From the cell containing the given text, extract its center point as (X, Y) coordinate. 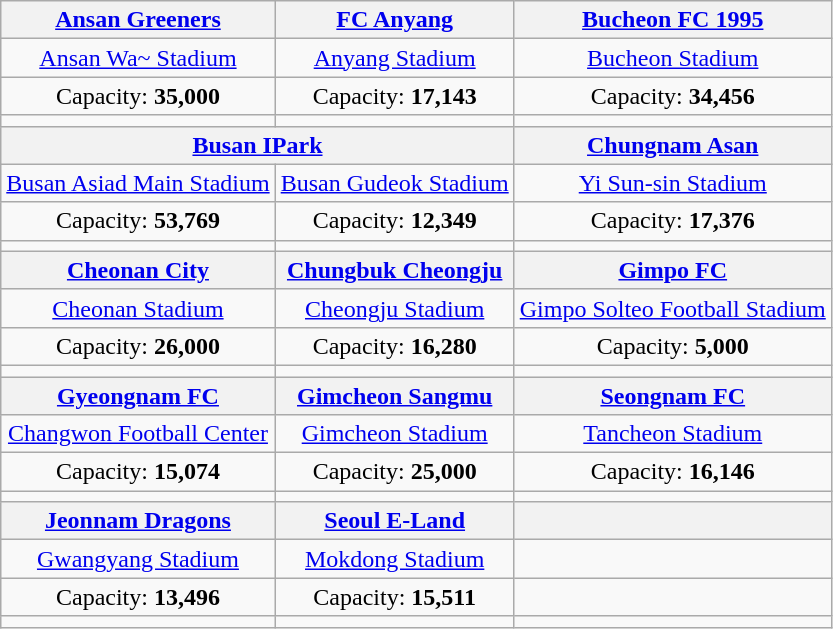
Cheonan Stadium (138, 308)
Chungnam Asan (672, 145)
Bucheon Stadium (672, 58)
Capacity: 16,146 (672, 472)
Busan Gudeok Stadium (394, 183)
Gimcheon Stadium (394, 434)
Yi Sun-sin Stadium (672, 183)
Ansan Wa~ Stadium (138, 58)
Capacity: 16,280 (394, 346)
Ansan Greeners (138, 20)
Tancheon Stadium (672, 434)
Busan IPark (258, 145)
Changwon Football Center (138, 434)
Seoul E-Land (394, 521)
Gyeongnam FC (138, 395)
Chungbuk Cheongju (394, 270)
Cheonan City (138, 270)
Capacity: 13,496 (138, 597)
Mokdong Stadium (394, 559)
Capacity: 25,000 (394, 472)
Gimpo Solteo Football Stadium (672, 308)
Capacity: 34,456 (672, 96)
Capacity: 5,000 (672, 346)
Gwangyang Stadium (138, 559)
Busan Asiad Main Stadium (138, 183)
Cheongju Stadium (394, 308)
Bucheon FC 1995 (672, 20)
Capacity: 26,000 (138, 346)
Jeonnam Dragons (138, 521)
Seongnam FC (672, 395)
Capacity: 15,074 (138, 472)
Gimcheon Sangmu (394, 395)
Capacity: 12,349 (394, 221)
Capacity: 35,000 (138, 96)
Capacity: 17,143 (394, 96)
Capacity: 15,511 (394, 597)
Anyang Stadium (394, 58)
Capacity: 53,769 (138, 221)
Gimpo FC (672, 270)
FC Anyang (394, 20)
Capacity: 17,376 (672, 221)
